From the cell containing the given text, extract its center point as (x, y) coordinate. 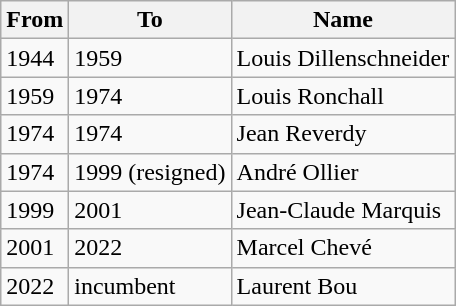
incumbent (150, 286)
To (150, 20)
1999 (resigned) (150, 172)
Louis Ronchall (343, 96)
Laurent Bou (343, 286)
Jean Reverdy (343, 134)
1999 (35, 210)
From (35, 20)
Louis Dillenschneider (343, 58)
Marcel Chevé (343, 248)
André Ollier (343, 172)
Name (343, 20)
Jean-Claude Marquis (343, 210)
1944 (35, 58)
